Identify which cell holds the provided text, then report its (x, y) central coordinate. 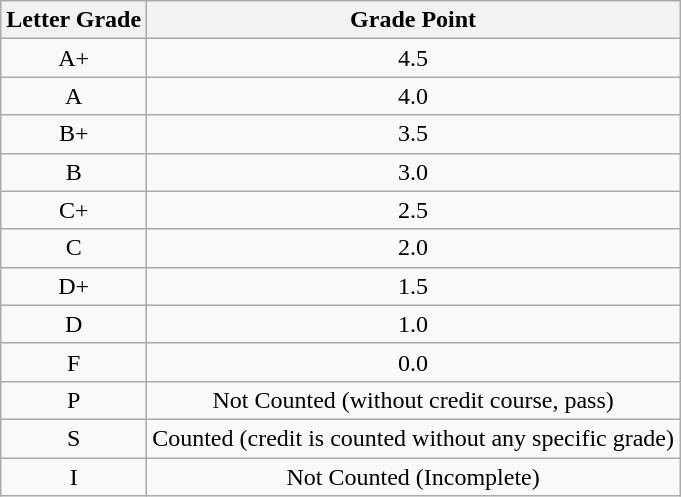
0.0 (414, 362)
C+ (74, 210)
4.5 (414, 58)
I (74, 477)
A+ (74, 58)
1.5 (414, 286)
D+ (74, 286)
Not Counted (without credit course, pass) (414, 400)
D (74, 324)
1.0 (414, 324)
2.0 (414, 248)
B+ (74, 134)
Counted (credit is counted without any specific grade) (414, 438)
S (74, 438)
B (74, 172)
Letter Grade (74, 20)
3.5 (414, 134)
P (74, 400)
4.0 (414, 96)
C (74, 248)
F (74, 362)
2.5 (414, 210)
3.0 (414, 172)
Grade Point (414, 20)
Not Counted (Incomplete) (414, 477)
A (74, 96)
